Capture the cell that displays the provided text and extract its (X, Y) central coordinate. 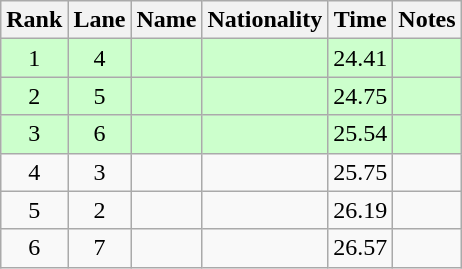
Lane (100, 20)
1 (34, 58)
25.54 (360, 134)
Rank (34, 20)
Time (360, 20)
Name (166, 20)
24.75 (360, 96)
26.57 (360, 248)
Nationality (265, 20)
7 (100, 248)
Notes (427, 20)
26.19 (360, 210)
25.75 (360, 172)
24.41 (360, 58)
